Scan for the cell matching the given text and deliver its (X, Y) coordinate at center. 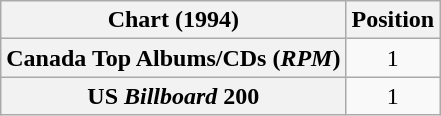
Canada Top Albums/CDs (RPM) (174, 58)
Chart (1994) (174, 20)
Position (393, 20)
US Billboard 200 (174, 96)
